Return the [X, Y] coordinate for the center point of the cell that contains the specified text.  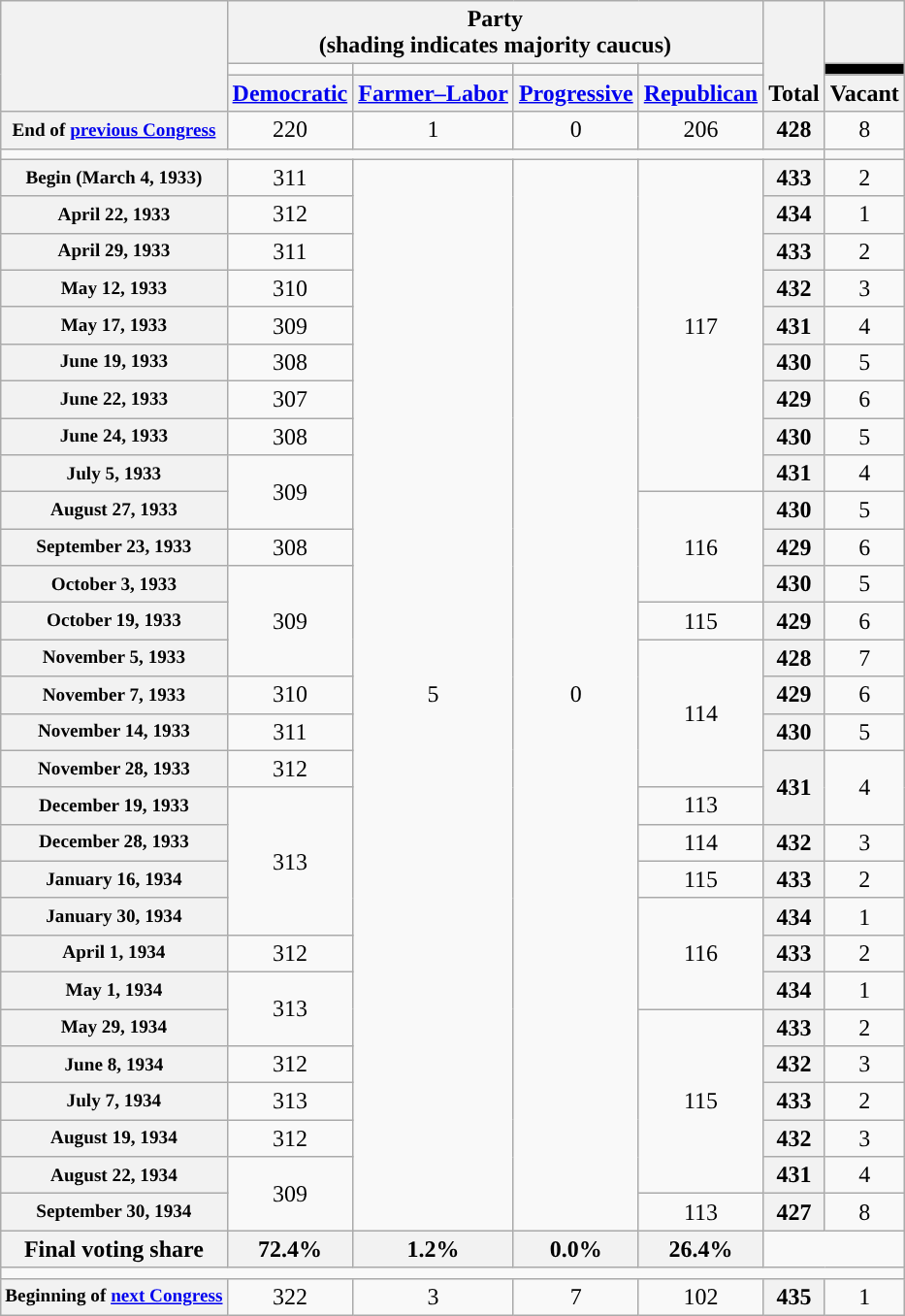
November 5, 1933 [114, 658]
72.4% [290, 1249]
1.2% [434, 1249]
April 29, 1933 [114, 251]
April 22, 1933 [114, 214]
Beginning of next Congress [114, 1297]
November 7, 1933 [114, 695]
220 [290, 130]
July 7, 1934 [114, 1102]
August 19, 1934 [114, 1138]
May 29, 1934 [114, 1028]
Progressive [576, 93]
November 28, 1933 [114, 769]
September 30, 1934 [114, 1212]
June 8, 1934 [114, 1065]
December 28, 1933 [114, 842]
May 17, 1933 [114, 325]
September 23, 1933 [114, 547]
206 [700, 130]
Begin (March 4, 1933) [114, 178]
August 27, 1933 [114, 510]
26.4% [700, 1249]
June 24, 1933 [114, 436]
Farmer–Labor [434, 93]
June 19, 1933 [114, 362]
Republican [700, 93]
102 [700, 1297]
May 1, 1934 [114, 990]
January 30, 1934 [114, 916]
0.0% [576, 1249]
April 1, 1934 [114, 953]
June 22, 1933 [114, 399]
July 5, 1933 [114, 474]
117 [700, 326]
322 [290, 1297]
307 [290, 399]
Party(shading indicates majority caucus) [495, 33]
November 14, 1933 [114, 732]
427 [794, 1212]
December 19, 1933 [114, 806]
Total [794, 56]
Final voting share [114, 1249]
October 3, 1933 [114, 584]
May 12, 1933 [114, 288]
End of previous Congress [114, 130]
October 19, 1933 [114, 621]
Democratic [290, 93]
August 22, 1934 [114, 1175]
435 [794, 1297]
Vacant [864, 93]
January 16, 1934 [114, 879]
